Scan for the cell matching the given text and deliver its [x, y] coordinate at center. 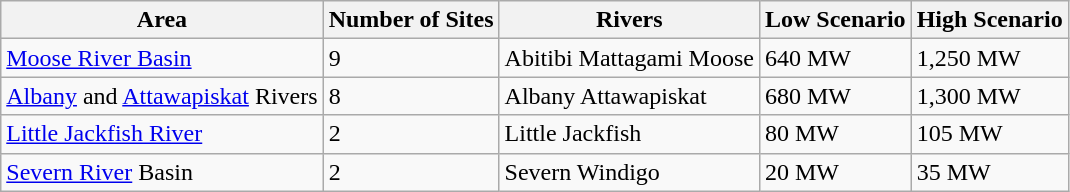
High Scenario [990, 20]
Area [162, 20]
Albany Attawapiskat [629, 96]
Number of Sites [411, 20]
35 MW [990, 172]
Albany and Attawapiskat Rivers [162, 96]
Low Scenario [835, 20]
Little Jackfish [629, 134]
1,250 MW [990, 58]
Severn Windigo [629, 172]
Moose River Basin [162, 58]
Rivers [629, 20]
8 [411, 96]
Abitibi Mattagami Moose [629, 58]
105 MW [990, 134]
640 MW [835, 58]
20 MW [835, 172]
680 MW [835, 96]
80 MW [835, 134]
9 [411, 58]
Severn River Basin [162, 172]
1,300 MW [990, 96]
Little Jackfish River [162, 134]
